Return (X, Y) of the center of cell containing provided text 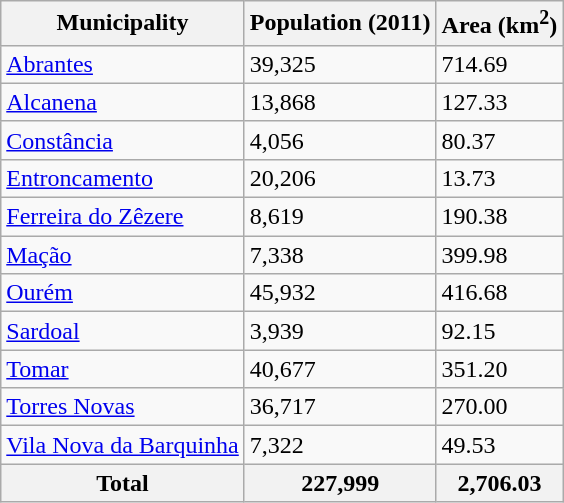
39,325 (340, 64)
Population (2011) (340, 24)
7,322 (340, 445)
80.37 (500, 140)
Abrantes (123, 64)
227,999 (340, 483)
3,939 (340, 331)
45,932 (340, 293)
Vila Nova da Barquinha (123, 445)
20,206 (340, 178)
7,338 (340, 255)
399.98 (500, 255)
270.00 (500, 407)
Constância (123, 140)
8,619 (340, 217)
40,677 (340, 369)
49.53 (500, 445)
Ourém (123, 293)
Mação (123, 255)
Ferreira do Zêzere (123, 217)
714.69 (500, 64)
Sardoal (123, 331)
416.68 (500, 293)
Area (km2) (500, 24)
4,056 (340, 140)
Tomar (123, 369)
36,717 (340, 407)
13,868 (340, 102)
351.20 (500, 369)
Total (123, 483)
13.73 (500, 178)
127.33 (500, 102)
92.15 (500, 331)
Alcanena (123, 102)
Municipality (123, 24)
Torres Novas (123, 407)
190.38 (500, 217)
Entroncamento (123, 178)
2,706.03 (500, 483)
